Search for the cell housing the specified text and yield its [x, y] center coordinate. 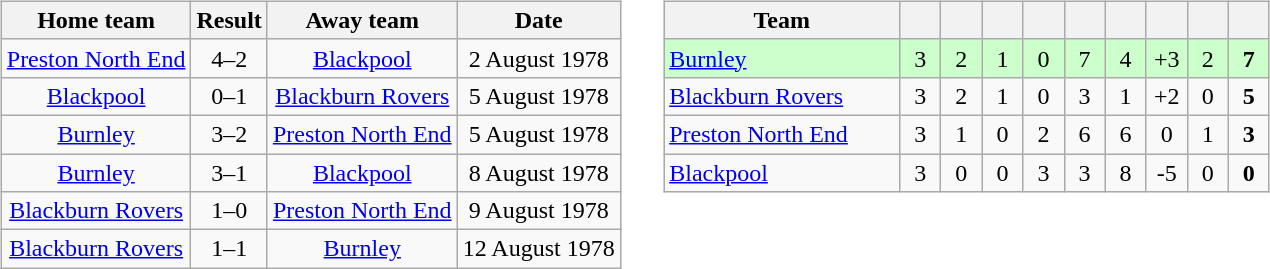
4–2 [229, 58]
Result [229, 20]
8 [1126, 173]
9 August 1978 [538, 211]
Away team [362, 20]
5 [1248, 96]
3–2 [229, 134]
-5 [1166, 173]
+3 [1166, 58]
12 August 1978 [538, 249]
0–1 [229, 96]
1–1 [229, 249]
Home team [96, 20]
1–0 [229, 211]
Team [782, 20]
Date [538, 20]
4 [1126, 58]
8 August 1978 [538, 173]
+2 [1166, 96]
3–1 [229, 173]
2 August 1978 [538, 58]
